Identify which cell holds the provided text, then report its [X, Y] central coordinate. 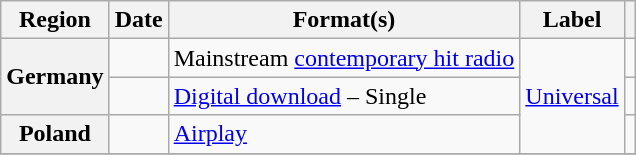
Mainstream contemporary hit radio [344, 58]
Universal [572, 96]
Date [138, 20]
Poland [55, 134]
Region [55, 20]
Digital download – Single [344, 96]
Germany [55, 77]
Label [572, 20]
Format(s) [344, 20]
Airplay [344, 134]
